From the cell containing the given text, extract its center point as [x, y] coordinate. 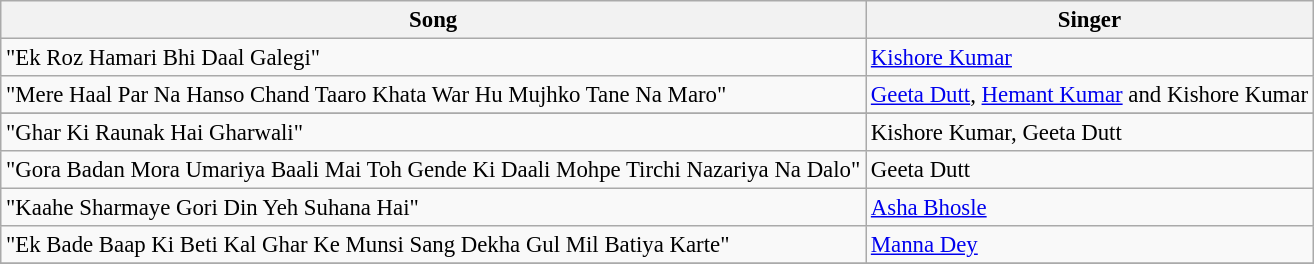
"Ek Bade Baap Ki Beti Kal Ghar Ke Munsi Sang Dekha Gul Mil Batiya Karte" [434, 245]
"Gora Badan Mora Umariya Baali Mai Toh Gende Ki Daali Mohpe Tirchi Nazariya Na Dalo" [434, 170]
"Kaahe Sharmaye Gori Din Yeh Suhana Hai" [434, 208]
Kishore Kumar, Geeta Dutt [1090, 133]
Singer [1090, 20]
Song [434, 20]
"Mere Haal Par Na Hanso Chand Taaro Khata War Hu Mujhko Tane Na Maro" [434, 95]
Geeta Dutt, Hemant Kumar and Kishore Kumar [1090, 95]
Asha Bhosle [1090, 208]
Kishore Kumar [1090, 58]
"Ek Roz Hamari Bhi Daal Galegi" [434, 58]
Geeta Dutt [1090, 170]
Manna Dey [1090, 245]
"Ghar Ki Raunak Hai Gharwali" [434, 133]
